Locate the cell with the specified text and output its [X, Y] center coordinate. 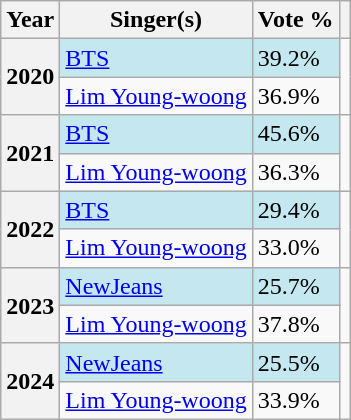
37.8% [296, 324]
Vote % [296, 20]
2021 [30, 153]
33.9% [296, 400]
2023 [30, 305]
36.9% [296, 96]
2020 [30, 77]
29.4% [296, 210]
39.2% [296, 58]
2022 [30, 229]
2024 [30, 381]
36.3% [296, 172]
33.0% [296, 248]
25.7% [296, 286]
Year [30, 20]
25.5% [296, 362]
Singer(s) [156, 20]
45.6% [296, 134]
